Output the (x, y) coordinate of the center of the cell containing the given text.  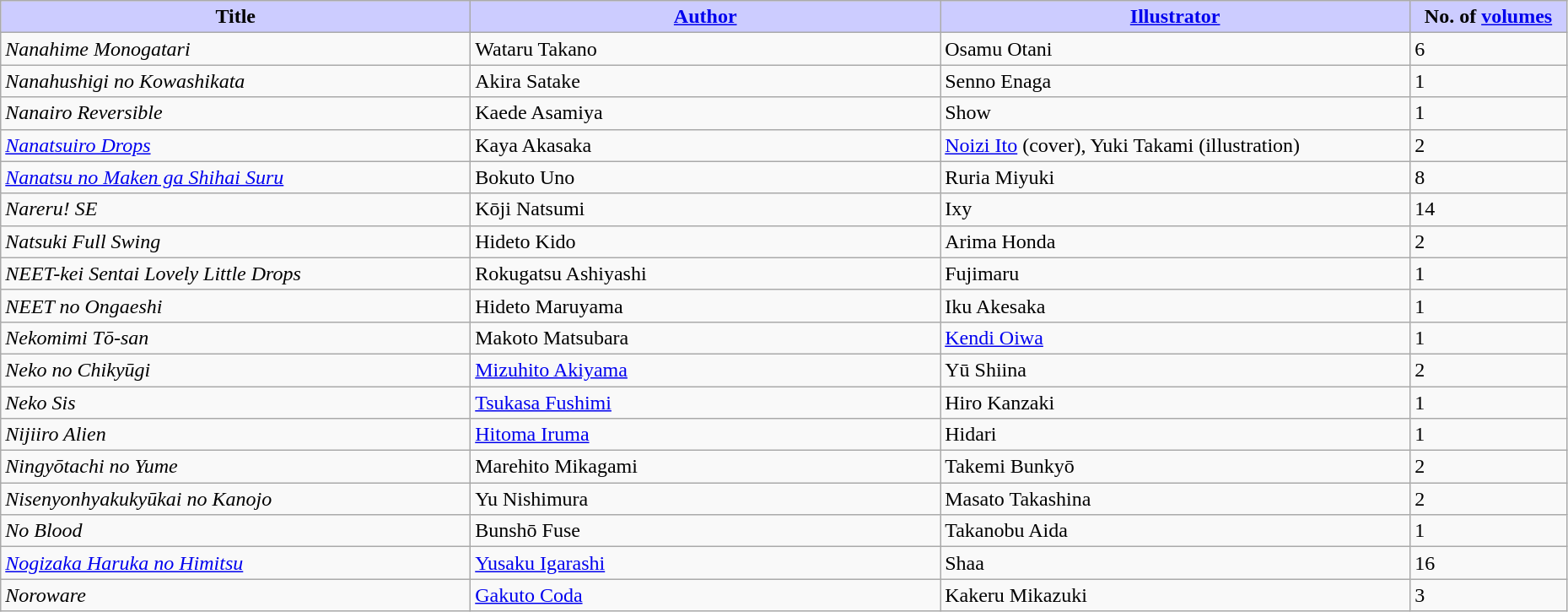
16 (1489, 563)
Natsuki Full Swing (236, 241)
Kōji Natsumi (705, 209)
3 (1489, 595)
Wataru Takano (705, 49)
Noroware (236, 595)
Nanatsu no Maken ga Shihai Suru (236, 177)
Kaede Asamiya (705, 113)
No. of volumes (1489, 17)
Kendi Oiwa (1176, 338)
No Blood (236, 531)
Marehito Mikagami (705, 467)
Nanahushigi no Kowashikata (236, 81)
NEET no Ongaeshi (236, 306)
Show (1176, 113)
6 (1489, 49)
Nisenyonhyakukyūkai no Kanojo (236, 499)
Hiro Kanzaki (1176, 403)
Nijiiro Alien (236, 435)
Ningyōtachi no Yume (236, 467)
Nogizaka Haruka no Himitsu (236, 563)
Ruria Miyuki (1176, 177)
Rokugatsu Ashiyashi (705, 274)
Noizi Ito (cover), Yuki Takami (illustration) (1176, 145)
Nareru! SE (236, 209)
Gakuto Coda (705, 595)
Kakeru Mikazuki (1176, 595)
Senno Enaga (1176, 81)
14 (1489, 209)
Mizuhito Akiyama (705, 370)
Shaa (1176, 563)
Nanairo Reversible (236, 113)
Kaya Akasaka (705, 145)
Akira Satake (705, 81)
Hidari (1176, 435)
Bunshō Fuse (705, 531)
Title (236, 17)
Yū Shiina (1176, 370)
Hitoma Iruma (705, 435)
Yu Nishimura (705, 499)
Arima Honda (1176, 241)
Takemi Bunkyō (1176, 467)
Tsukasa Fushimi (705, 403)
Takanobu Aida (1176, 531)
Nanatsuiro Drops (236, 145)
NEET-kei Sentai Lovely Little Drops (236, 274)
Ixy (1176, 209)
Neko Sis (236, 403)
Neko no Chikyūgi (236, 370)
Yusaku Igarashi (705, 563)
Fujimaru (1176, 274)
Bokuto Uno (705, 177)
Hideto Kido (705, 241)
Illustrator (1176, 17)
Author (705, 17)
Masato Takashina (1176, 499)
Makoto Matsubara (705, 338)
Nanahime Monogatari (236, 49)
Nekomimi Tō-san (236, 338)
8 (1489, 177)
Iku Akesaka (1176, 306)
Osamu Otani (1176, 49)
Hideto Maruyama (705, 306)
